Scan for the cell matching the given text and deliver its (x, y) coordinate at center. 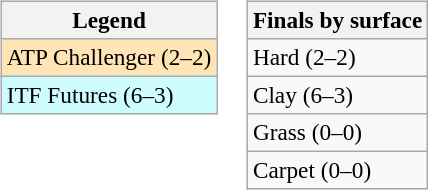
Carpet (0–0) (337, 171)
ATP Challenger (2–2) (108, 57)
Legend (108, 20)
Grass (0–0) (337, 133)
Clay (6–3) (337, 95)
Finals by surface (337, 20)
Hard (2–2) (337, 57)
ITF Futures (6–3) (108, 95)
